Extract the (X, Y) coordinate from the center of the cell holding the provided text.  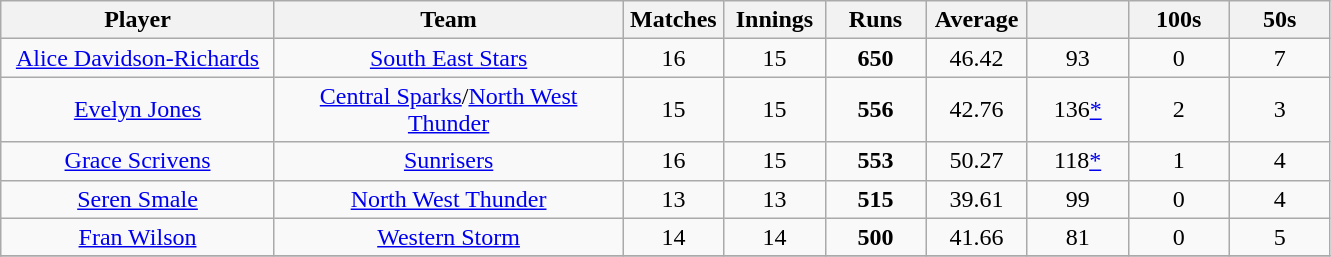
Matches (674, 20)
50.27 (976, 161)
42.76 (976, 110)
556 (876, 110)
Evelyn Jones (138, 110)
136* (1078, 110)
650 (876, 58)
5 (1280, 237)
Western Storm (448, 237)
Player (138, 20)
7 (1280, 58)
515 (876, 199)
Seren Smale (138, 199)
Sunrisers (448, 161)
1 (1178, 161)
2 (1178, 110)
Grace Scrivens (138, 161)
Team (448, 20)
46.42 (976, 58)
Innings (774, 20)
Fran Wilson (138, 237)
81 (1078, 237)
41.66 (976, 237)
Average (976, 20)
South East Stars (448, 58)
Central Sparks/North West Thunder (448, 110)
North West Thunder (448, 199)
100s (1178, 20)
500 (876, 237)
118* (1078, 161)
Runs (876, 20)
99 (1078, 199)
50s (1280, 20)
Alice Davidson-Richards (138, 58)
39.61 (976, 199)
3 (1280, 110)
93 (1078, 58)
553 (876, 161)
